Extract the [x, y] coordinate from the center of the cell holding the provided text.  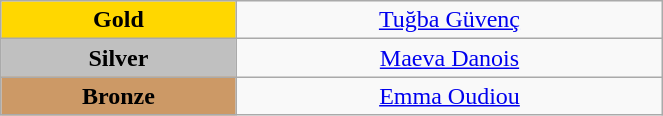
Gold [118, 20]
Tuğba Güvenç [450, 20]
Emma Oudiou [450, 96]
Silver [118, 58]
Bronze [118, 96]
Maeva Danois [450, 58]
